For the text-containing cell, return its midpoint in (x, y) coordinate format. 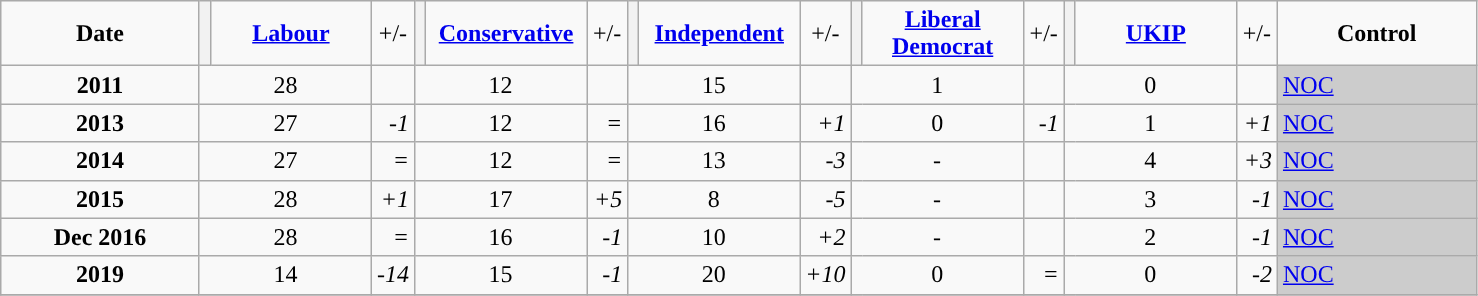
2011 (100, 85)
-3 (826, 161)
Labour (290, 34)
+2 (826, 237)
-14 (392, 275)
2019 (100, 275)
10 (714, 237)
+5 (608, 199)
Control (1376, 34)
UKIP (1156, 34)
20 (714, 275)
-2 (1256, 275)
2015 (100, 199)
2 (1150, 237)
14 (285, 275)
3 (1150, 199)
Date (100, 34)
+3 (1256, 161)
8 (714, 199)
2014 (100, 161)
13 (714, 161)
Independent (720, 34)
4 (1150, 161)
2013 (100, 123)
Conservative (506, 34)
+10 (826, 275)
Dec 2016 (100, 237)
Liberal Democrat (942, 34)
17 (500, 199)
-5 (826, 199)
